Identify which cell holds the provided text, then report its [x, y] central coordinate. 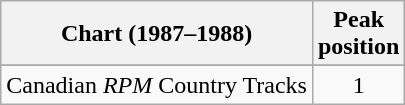
1 [358, 85]
Canadian RPM Country Tracks [157, 85]
Peakposition [358, 34]
Chart (1987–1988) [157, 34]
